Determine the (x, y) coordinate at the center of the cell enclosing the given text.  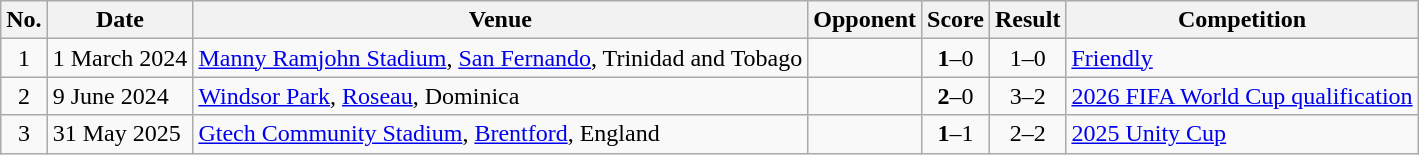
2–2 (1028, 134)
Gtech Community Stadium, Brentford, England (500, 134)
3–2 (1028, 96)
Friendly (1242, 58)
No. (24, 20)
1 (24, 58)
Result (1028, 20)
1 March 2024 (120, 58)
2025 Unity Cup (1242, 134)
31 May 2025 (120, 134)
Score (956, 20)
Competition (1242, 20)
1–1 (956, 134)
Venue (500, 20)
9 June 2024 (120, 96)
Opponent (865, 20)
2026 FIFA World Cup qualification (1242, 96)
Manny Ramjohn Stadium, San Fernando, Trinidad and Tobago (500, 58)
2–0 (956, 96)
Date (120, 20)
3 (24, 134)
Windsor Park, Roseau, Dominica (500, 96)
2 (24, 96)
